From the cell containing the given text, extract its center point as [x, y] coordinate. 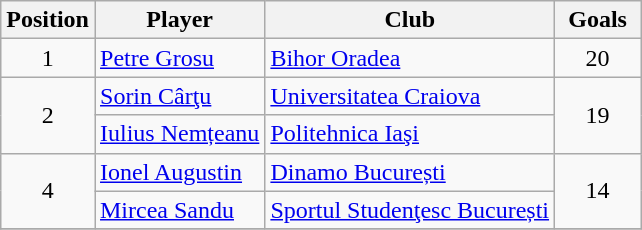
2 [48, 115]
Dinamo București [410, 172]
Ionel Augustin [179, 172]
Player [179, 20]
20 [598, 58]
Iulius Nemțeanu [179, 134]
4 [48, 191]
Goals [598, 20]
Sorin Cârţu [179, 96]
Politehnica Iaşi [410, 134]
19 [598, 115]
14 [598, 191]
1 [48, 58]
Universitatea Craiova [410, 96]
Position [48, 20]
Club [410, 20]
Petre Grosu [179, 58]
Sportul Studenţesc București [410, 210]
Mircea Sandu [179, 210]
Bihor Oradea [410, 58]
